Scan for the cell matching the given text and deliver its (X, Y) coordinate at center. 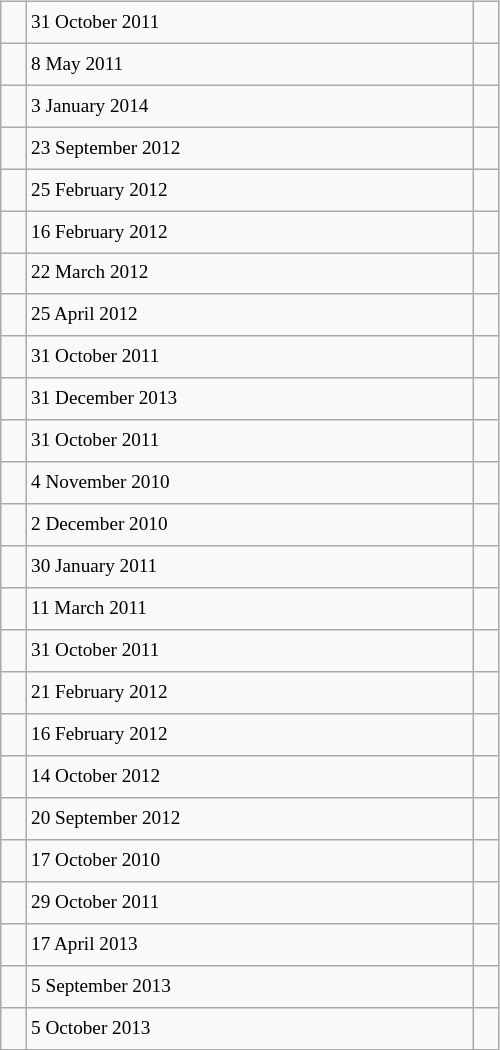
21 February 2012 (249, 693)
4 November 2010 (249, 483)
25 April 2012 (249, 315)
5 October 2013 (249, 1028)
3 January 2014 (249, 106)
23 September 2012 (249, 148)
31 December 2013 (249, 399)
17 October 2010 (249, 861)
20 September 2012 (249, 819)
29 October 2011 (249, 902)
17 April 2013 (249, 944)
30 January 2011 (249, 567)
8 May 2011 (249, 64)
14 October 2012 (249, 777)
2 December 2010 (249, 525)
5 September 2013 (249, 986)
25 February 2012 (249, 190)
11 March 2011 (249, 609)
22 March 2012 (249, 274)
